Find where the given text appears and provide that cell's center as [X, Y] coordinate. 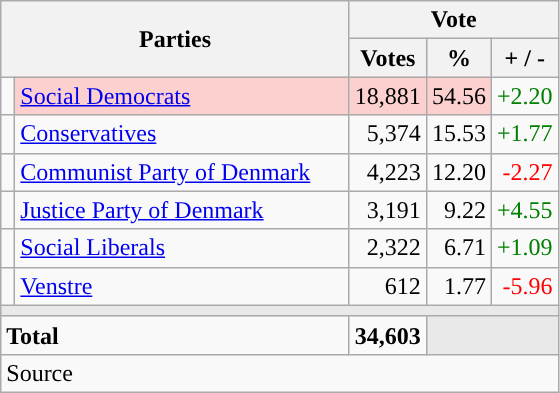
5,374 [388, 134]
12.20 [458, 172]
% [458, 58]
Justice Party of Denmark [182, 210]
Communist Party of Denmark [182, 172]
+2.20 [524, 96]
Social Democrats [182, 96]
3,191 [388, 210]
Vote [454, 20]
Source [280, 373]
+1.77 [524, 134]
54.56 [458, 96]
+1.09 [524, 248]
-2.27 [524, 172]
+4.55 [524, 210]
+ / - [524, 58]
2,322 [388, 248]
15.53 [458, 134]
Total [176, 335]
Conservatives [182, 134]
6.71 [458, 248]
18,881 [388, 96]
4,223 [388, 172]
Venstre [182, 286]
Votes [388, 58]
9.22 [458, 210]
612 [388, 286]
Parties [176, 39]
34,603 [388, 335]
Social Liberals [182, 248]
-5.96 [524, 286]
1.77 [458, 286]
